Search for the cell housing the specified text and yield its [x, y] center coordinate. 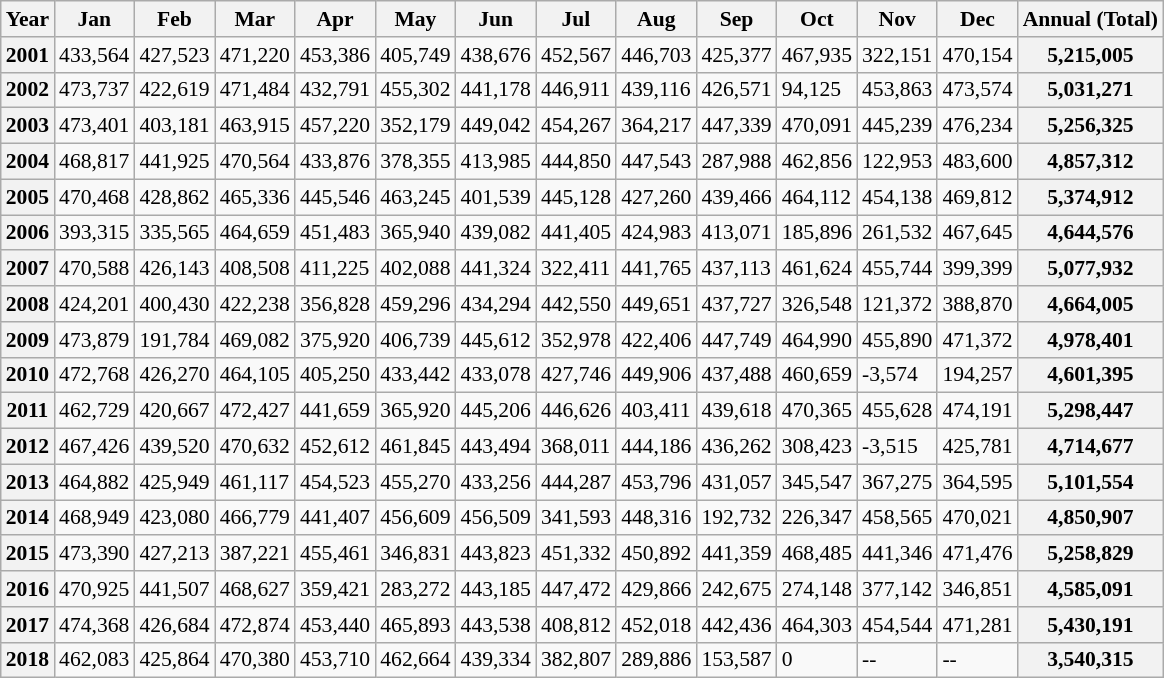
403,411 [656, 411]
464,105 [255, 375]
470,380 [255, 660]
455,744 [897, 269]
439,334 [496, 660]
462,729 [94, 411]
453,440 [335, 625]
2010 [28, 375]
453,710 [335, 660]
2018 [28, 660]
153,587 [736, 660]
463,915 [255, 126]
472,768 [94, 375]
441,407 [335, 518]
2002 [28, 90]
462,664 [415, 660]
Jul [576, 19]
274,148 [817, 589]
470,588 [94, 269]
443,494 [496, 447]
470,154 [977, 55]
448,316 [656, 518]
442,550 [576, 304]
474,368 [94, 625]
458,565 [897, 518]
Sep [736, 19]
408,508 [255, 269]
5,430,191 [1091, 625]
453,796 [656, 482]
Oct [817, 19]
463,245 [415, 197]
Annual (Total) [1091, 19]
402,088 [415, 269]
474,191 [977, 411]
5,031,271 [1091, 90]
442,436 [736, 625]
447,749 [736, 340]
436,262 [736, 447]
470,365 [817, 411]
424,201 [94, 304]
413,071 [736, 233]
365,920 [415, 411]
452,567 [576, 55]
399,399 [977, 269]
438,676 [496, 55]
185,896 [817, 233]
445,206 [496, 411]
2006 [28, 233]
429,866 [656, 589]
283,272 [415, 589]
377,142 [897, 589]
359,421 [335, 589]
450,892 [656, 554]
2015 [28, 554]
457,220 [335, 126]
425,781 [977, 447]
470,925 [94, 589]
468,817 [94, 162]
461,117 [255, 482]
470,021 [977, 518]
462,083 [94, 660]
4,585,091 [1091, 589]
356,828 [335, 304]
469,812 [977, 197]
346,851 [977, 589]
289,886 [656, 660]
422,406 [656, 340]
441,925 [174, 162]
May [415, 19]
2007 [28, 269]
466,779 [255, 518]
434,294 [496, 304]
388,870 [977, 304]
451,483 [335, 233]
441,346 [897, 554]
2013 [28, 482]
400,430 [174, 304]
428,862 [174, 197]
439,618 [736, 411]
468,627 [255, 589]
460,659 [817, 375]
121,372 [897, 304]
425,949 [174, 482]
439,520 [174, 447]
461,845 [415, 447]
2001 [28, 55]
441,405 [576, 233]
367,275 [897, 482]
449,042 [496, 126]
464,882 [94, 482]
2004 [28, 162]
456,509 [496, 518]
387,221 [255, 554]
447,543 [656, 162]
Nov [897, 19]
2003 [28, 126]
444,186 [656, 447]
2005 [28, 197]
451,332 [576, 554]
352,978 [576, 340]
467,426 [94, 447]
471,372 [977, 340]
Apr [335, 19]
422,238 [255, 304]
473,390 [94, 554]
471,281 [977, 625]
439,466 [736, 197]
4,857,312 [1091, 162]
454,267 [576, 126]
441,178 [496, 90]
455,461 [335, 554]
455,628 [897, 411]
453,863 [897, 90]
Aug [656, 19]
308,423 [817, 447]
465,893 [415, 625]
393,315 [94, 233]
433,078 [496, 375]
322,411 [576, 269]
473,574 [977, 90]
470,091 [817, 126]
194,257 [977, 375]
2011 [28, 411]
467,645 [977, 233]
365,940 [415, 233]
242,675 [736, 589]
471,220 [255, 55]
470,468 [94, 197]
470,564 [255, 162]
427,523 [174, 55]
426,270 [174, 375]
94,125 [817, 90]
443,538 [496, 625]
445,239 [897, 126]
437,113 [736, 269]
455,270 [415, 482]
Dec [977, 19]
437,727 [736, 304]
441,324 [496, 269]
2017 [28, 625]
2012 [28, 447]
433,876 [335, 162]
427,746 [576, 375]
471,484 [255, 90]
2008 [28, 304]
425,377 [736, 55]
364,595 [977, 482]
5,256,325 [1091, 126]
364,217 [656, 126]
459,296 [415, 304]
447,339 [736, 126]
0 [817, 660]
441,765 [656, 269]
326,548 [817, 304]
322,151 [897, 55]
226,347 [817, 518]
472,427 [255, 411]
420,667 [174, 411]
444,287 [576, 482]
Jan [94, 19]
408,812 [576, 625]
431,057 [736, 482]
465,336 [255, 197]
406,739 [415, 340]
441,659 [335, 411]
2016 [28, 589]
5,101,554 [1091, 482]
433,564 [94, 55]
5,374,912 [1091, 197]
345,547 [817, 482]
4,664,005 [1091, 304]
454,138 [897, 197]
426,571 [736, 90]
453,386 [335, 55]
473,879 [94, 340]
470,632 [255, 447]
191,784 [174, 340]
346,831 [415, 554]
464,659 [255, 233]
403,181 [174, 126]
4,978,401 [1091, 340]
401,539 [496, 197]
423,080 [174, 518]
454,544 [897, 625]
2009 [28, 340]
261,532 [897, 233]
461,624 [817, 269]
464,112 [817, 197]
456,609 [415, 518]
411,225 [335, 269]
4,850,907 [1091, 518]
433,442 [415, 375]
5,077,932 [1091, 269]
4,644,576 [1091, 233]
462,856 [817, 162]
441,359 [736, 554]
445,128 [576, 197]
432,791 [335, 90]
446,911 [576, 90]
426,143 [174, 269]
4,714,677 [1091, 447]
483,600 [977, 162]
Jun [496, 19]
437,488 [736, 375]
-3,515 [897, 447]
Mar [255, 19]
122,953 [897, 162]
439,116 [656, 90]
341,593 [576, 518]
468,949 [94, 518]
382,807 [576, 660]
425,864 [174, 660]
469,082 [255, 340]
4,601,395 [1091, 375]
447,472 [576, 589]
2014 [28, 518]
472,874 [255, 625]
446,703 [656, 55]
443,185 [496, 589]
444,850 [576, 162]
405,749 [415, 55]
352,179 [415, 126]
467,935 [817, 55]
473,737 [94, 90]
427,213 [174, 554]
443,823 [496, 554]
454,523 [335, 482]
452,018 [656, 625]
Year [28, 19]
433,256 [496, 482]
449,651 [656, 304]
445,612 [496, 340]
464,990 [817, 340]
-3,574 [897, 375]
5,215,005 [1091, 55]
471,476 [977, 554]
446,626 [576, 411]
192,732 [736, 518]
441,507 [174, 589]
5,258,829 [1091, 554]
439,082 [496, 233]
455,302 [415, 90]
468,485 [817, 554]
426,684 [174, 625]
449,906 [656, 375]
Feb [174, 19]
455,890 [897, 340]
335,565 [174, 233]
473,401 [94, 126]
424,983 [656, 233]
287,988 [736, 162]
368,011 [576, 447]
405,250 [335, 375]
375,920 [335, 340]
445,546 [335, 197]
464,303 [817, 625]
422,619 [174, 90]
3,540,315 [1091, 660]
5,298,447 [1091, 411]
427,260 [656, 197]
476,234 [977, 126]
413,985 [496, 162]
452,612 [335, 447]
378,355 [415, 162]
